From the cell containing the given text, extract its center point as [x, y] coordinate. 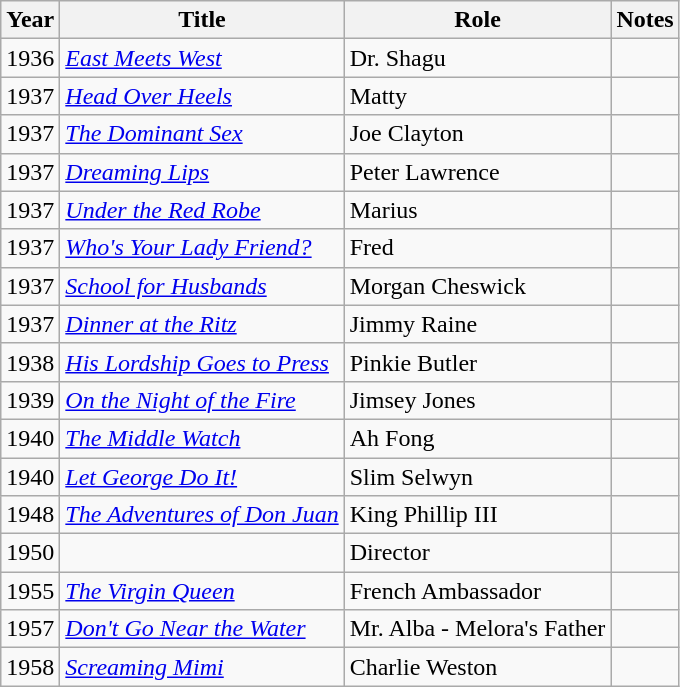
Role [478, 20]
1955 [30, 591]
French Ambassador [478, 591]
Joe Clayton [478, 134]
Who's Your Lady Friend? [202, 248]
Ah Fong [478, 438]
Year [30, 20]
Screaming Mimi [202, 667]
Fred [478, 248]
School for Husbands [202, 286]
1957 [30, 629]
Head Over Heels [202, 96]
Title [202, 20]
Charlie Weston [478, 667]
Dreaming Lips [202, 172]
Director [478, 553]
Don't Go Near the Water [202, 629]
Slim Selwyn [478, 477]
1958 [30, 667]
The Middle Watch [202, 438]
Mr. Alba - Melora's Father [478, 629]
East Meets West [202, 58]
Jimmy Raine [478, 324]
Let George Do It! [202, 477]
Morgan Cheswick [478, 286]
Marius [478, 210]
The Dominant Sex [202, 134]
The Adventures of Don Juan [202, 515]
1939 [30, 400]
Pinkie Butler [478, 362]
Dr. Shagu [478, 58]
King Phillip III [478, 515]
Dinner at the Ritz [202, 324]
Jimsey Jones [478, 400]
1948 [30, 515]
Peter Lawrence [478, 172]
1938 [30, 362]
Matty [478, 96]
On the Night of the Fire [202, 400]
Notes [645, 20]
His Lordship Goes to Press [202, 362]
The Virgin Queen [202, 591]
1936 [30, 58]
1950 [30, 553]
Under the Red Robe [202, 210]
